Detect which cell encompasses the target text, then output its (X, Y) center coordinate. 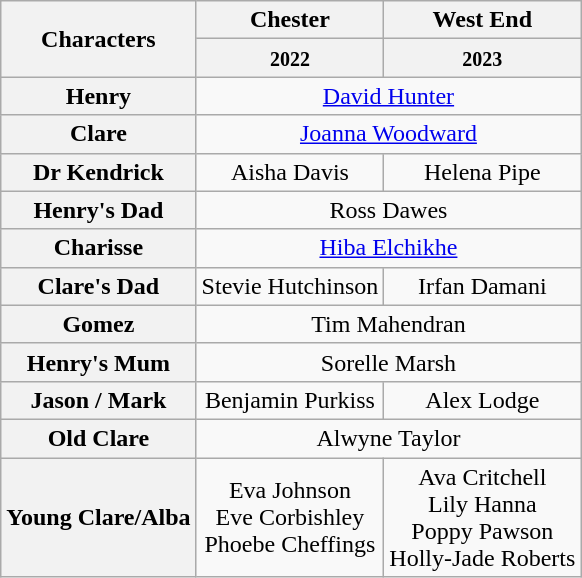
Dr Kendrick (98, 172)
Charisse (98, 248)
Clare (98, 134)
Hiba Elchikhe (388, 248)
Ava CritchellLily HannaPoppy PawsonHolly-Jade Roberts (482, 518)
Chester (290, 20)
Henry's Dad (98, 210)
West End (482, 20)
Alex Lodge (482, 400)
Ross Dawes (388, 210)
Clare's Dad (98, 286)
Old Clare (98, 438)
Jason / Mark (98, 400)
Benjamin Purkiss (290, 400)
Joanna Woodward (388, 134)
2022 (290, 58)
Sorelle Marsh (388, 362)
Alwyne Taylor (388, 438)
Irfan Damani (482, 286)
2023 (482, 58)
Characters (98, 39)
Tim Mahendran (388, 324)
Aisha Davis (290, 172)
Gomez (98, 324)
Young Clare/Alba (98, 518)
Stevie Hutchinson (290, 286)
Henry (98, 96)
David Hunter (388, 96)
Helena Pipe (482, 172)
Henry's Mum (98, 362)
Eva JohnsonEve CorbishleyPhoebe Cheffings (290, 518)
